Scan for the cell matching the given text and deliver its [X, Y] coordinate at center. 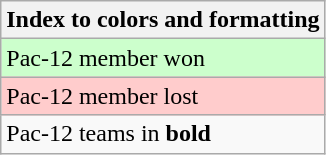
Pac-12 teams in bold [163, 134]
Index to colors and formatting [163, 20]
Pac-12 member lost [163, 96]
Pac-12 member won [163, 58]
